Return the [X, Y] coordinate for the center point of the cell that contains the specified text.  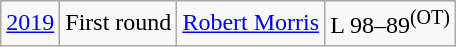
L 98–89(OT) [390, 24]
First round [118, 24]
Robert Morris [251, 24]
2019 [30, 24]
